For the text-containing cell, return its midpoint in [x, y] coordinate format. 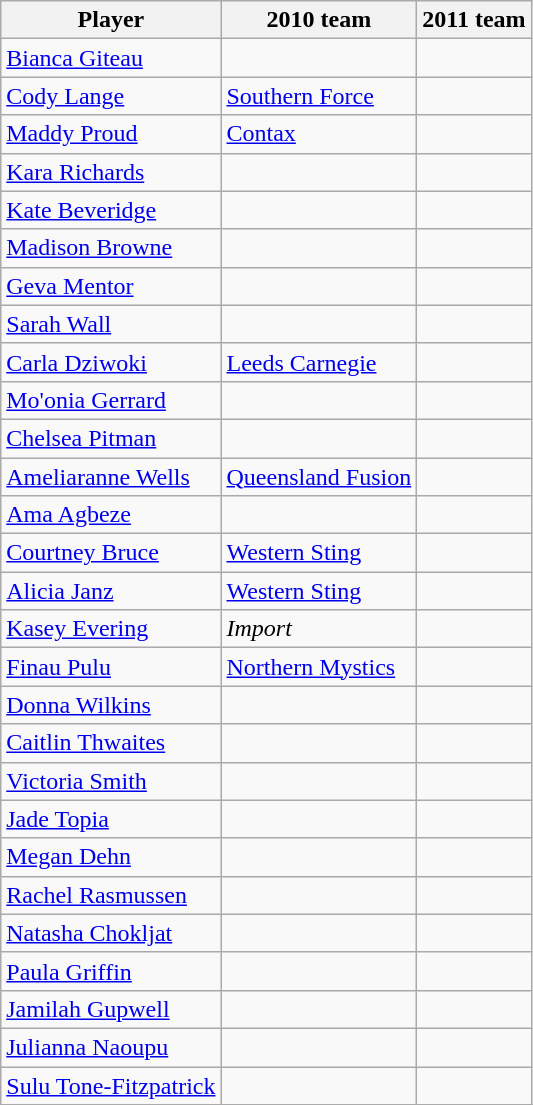
Ameliaranne Wells [111, 477]
Carla Dziwoki [111, 362]
2011 team [474, 20]
Julianna Naoupu [111, 1047]
Chelsea Pitman [111, 438]
Megan Dehn [111, 857]
Courtney Bruce [111, 553]
Paula Griffin [111, 971]
Kara Richards [111, 172]
Finau Pulu [111, 667]
Sulu Tone-Fitzpatrick [111, 1085]
Jade Topia [111, 819]
Mo'onia Gerrard [111, 400]
Northern Mystics [319, 667]
Caitlin Thwaites [111, 743]
Sarah Wall [111, 324]
Contax [319, 134]
Geva Mentor [111, 286]
Donna Wilkins [111, 705]
Rachel Rasmussen [111, 895]
Leeds Carnegie [319, 362]
Kasey Evering [111, 629]
Natasha Chokljat [111, 933]
Import [319, 629]
Victoria Smith [111, 781]
Southern Force [319, 96]
Jamilah Gupwell [111, 1009]
Madison Browne [111, 248]
Maddy Proud [111, 134]
Cody Lange [111, 96]
Player [111, 20]
Kate Beveridge [111, 210]
Bianca Giteau [111, 58]
Ama Agbeze [111, 515]
Queensland Fusion [319, 477]
2010 team [319, 20]
Alicia Janz [111, 591]
